Capture the cell that displays the provided text and extract its (x, y) central coordinate. 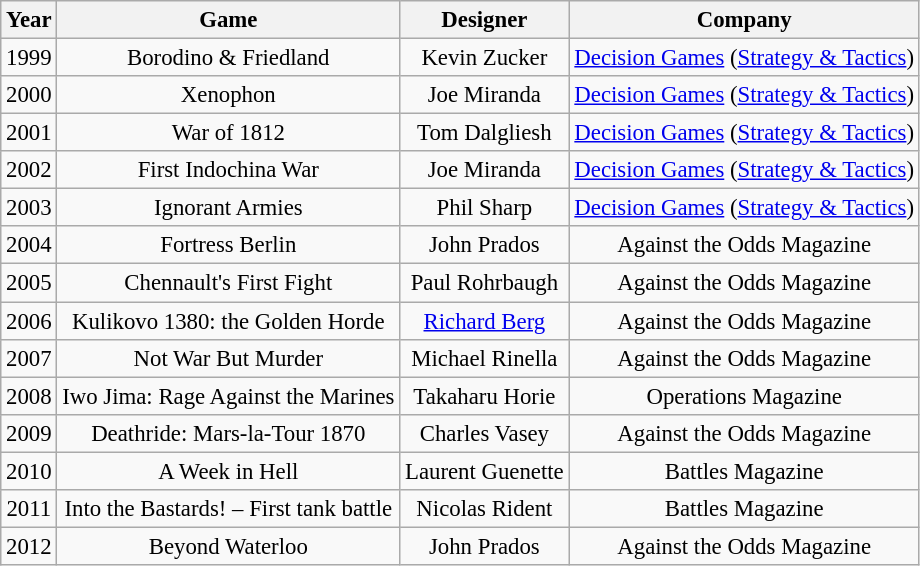
Richard Berg (484, 321)
2005 (29, 283)
Ignorant Armies (228, 208)
War of 1812 (228, 133)
2006 (29, 321)
Paul Rohrbaugh (484, 283)
Kulikovo 1380: the Golden Horde (228, 321)
Tom Dalgliesh (484, 133)
2002 (29, 170)
Chennault's First Fight (228, 283)
Iwo Jima: Rage Against the Marines (228, 396)
Year (29, 20)
Game (228, 20)
2009 (29, 433)
Laurent Guenette (484, 471)
First Indochina War (228, 170)
Into the Bastards! – First tank battle (228, 509)
2011 (29, 509)
2004 (29, 245)
Xenophon (228, 95)
Takaharu Horie (484, 396)
Beyond Waterloo (228, 546)
Nicolas Rident (484, 509)
Designer (484, 20)
Phil Sharp (484, 208)
Michael Rinella (484, 358)
Kevin Zucker (484, 58)
Fortress Berlin (228, 245)
Deathride: Mars-la-Tour 1870 (228, 433)
2007 (29, 358)
Not War But Murder (228, 358)
2003 (29, 208)
Operations Magazine (744, 396)
2010 (29, 471)
1999 (29, 58)
Company (744, 20)
2001 (29, 133)
Charles Vasey (484, 433)
2000 (29, 95)
Borodino & Friedland (228, 58)
2012 (29, 546)
2008 (29, 396)
A Week in Hell (228, 471)
